Identify which cell holds the provided text, then report its [X, Y] central coordinate. 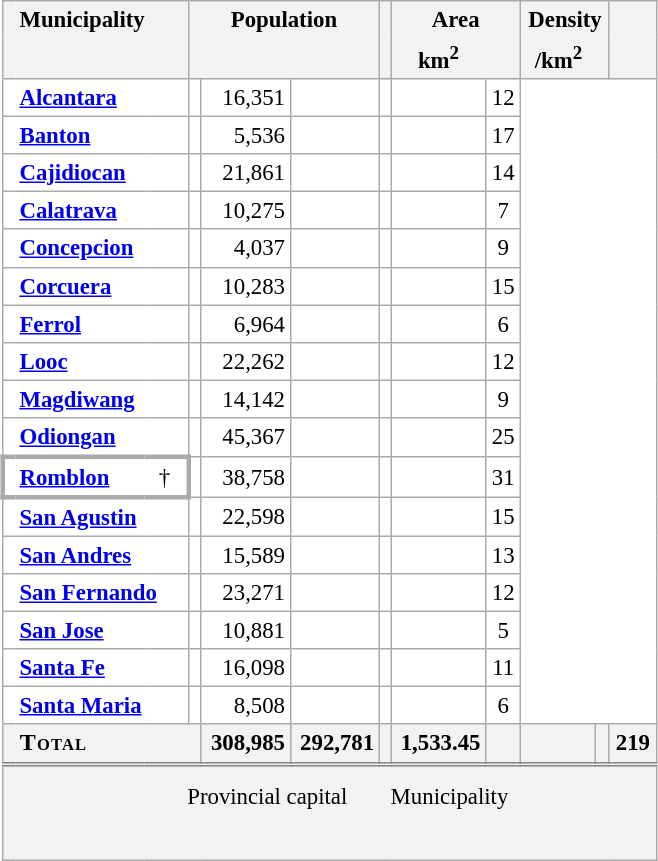
Looc [102, 361]
Cajidiocan [102, 173]
1,533.45 [438, 744]
10,275 [246, 211]
† [166, 476]
25 [504, 436]
Ferrol [102, 324]
7 [504, 211]
San Fernando [102, 593]
45,367 [246, 436]
31 [504, 476]
38,758 [246, 476]
6,964 [246, 324]
Santa Maria [102, 706]
Magdiwang [102, 399]
Romblon [80, 476]
8,508 [246, 706]
16,098 [246, 668]
16,351 [246, 98]
13 [504, 555]
5,536 [246, 136]
Provincial capital [268, 796]
11 [504, 668]
14 [504, 173]
Calatrava [102, 211]
/km2 [558, 58]
21,861 [246, 173]
Total [108, 744]
San Jose [102, 630]
15,589 [246, 555]
Santa Fe [102, 668]
17 [504, 136]
Odiongan [102, 436]
Concepcion [102, 248]
Banton [102, 136]
292,781 [334, 744]
5 [504, 630]
San Andres [102, 555]
23,271 [246, 593]
10,881 [246, 630]
Alcantara [102, 98]
San Agustin [102, 516]
22,598 [246, 516]
308,985 [246, 744]
Population [284, 20]
219 [632, 744]
4,037 [246, 248]
Density [565, 20]
Area [456, 20]
14,142 [246, 399]
Corcuera [102, 286]
km2 [438, 58]
10,283 [246, 286]
22,262 [246, 361]
